Pinpoint the cell where the given text exists, returning its [x, y] midpoint coordinate. 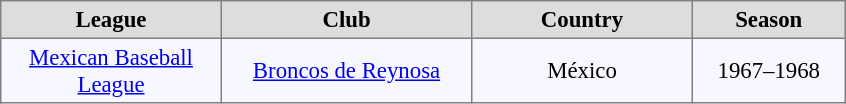
League [111, 20]
Season [768, 20]
México [582, 70]
Broncos de Reynosa [346, 70]
Club [346, 20]
1967–1968 [768, 70]
Country [582, 20]
Mexican Baseball League [111, 70]
